Detect which cell encompasses the target text, then output its [x, y] center coordinate. 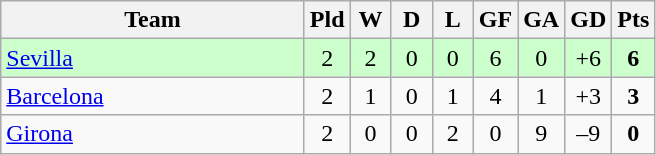
D [412, 20]
Sevilla [153, 58]
4 [495, 96]
Team [153, 20]
W [370, 20]
Barcelona [153, 96]
GA [542, 20]
9 [542, 134]
Pts [634, 20]
3 [634, 96]
GF [495, 20]
Pld [327, 20]
L [452, 20]
–9 [588, 134]
Girona [153, 134]
GD [588, 20]
+6 [588, 58]
+3 [588, 96]
